For the text-containing cell, return its midpoint in [x, y] coordinate format. 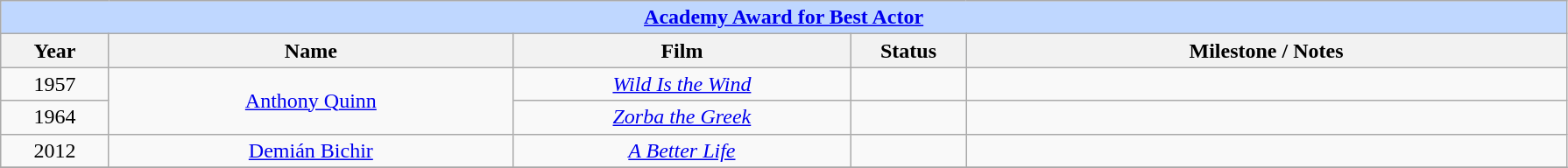
1957 [55, 84]
Name [310, 51]
1964 [55, 117]
Milestone / Notes [1266, 51]
Demián Bichir [310, 150]
Status [908, 51]
A Better Life [682, 150]
Year [55, 51]
2012 [55, 150]
Academy Award for Best Actor [784, 17]
Zorba the Greek [682, 117]
Wild Is the Wind [682, 84]
Anthony Quinn [310, 101]
Film [682, 51]
